Extract the (X, Y) coordinate from the center of the cell holding the provided text.  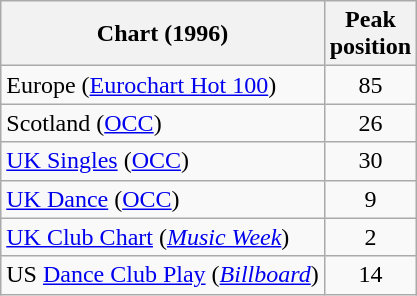
85 (370, 85)
Scotland (OCC) (162, 123)
Chart (1996) (162, 34)
9 (370, 199)
UK Singles (OCC) (162, 161)
UK Club Chart (Music Week) (162, 237)
14 (370, 275)
30 (370, 161)
26 (370, 123)
Europe (Eurochart Hot 100) (162, 85)
US Dance Club Play (Billboard) (162, 275)
Peakposition (370, 34)
2 (370, 237)
UK Dance (OCC) (162, 199)
